Output the (x, y) coordinate of the center of the cell containing the given text.  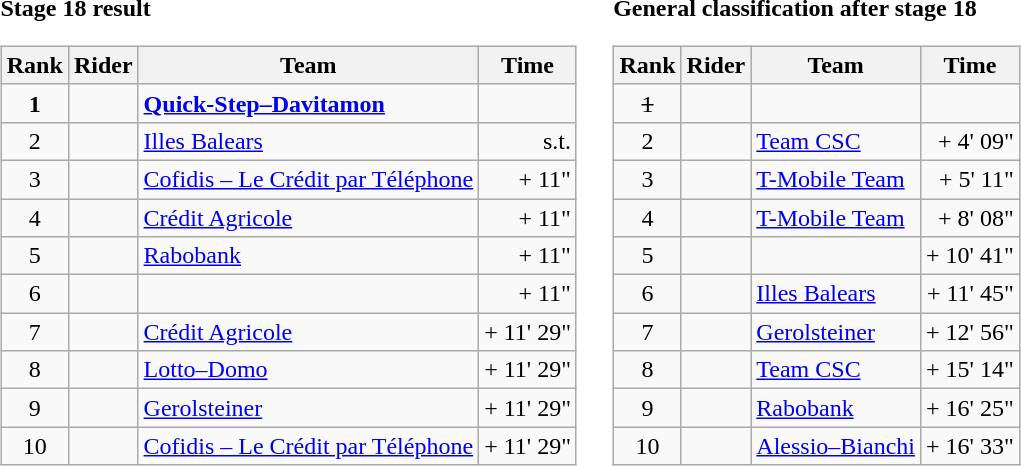
+ 11' 45" (970, 294)
+ 15' 14" (970, 370)
Lotto–Domo (308, 370)
+ 12' 56" (970, 332)
+ 16' 33" (970, 446)
+ 16' 25" (970, 408)
s.t. (528, 141)
Quick-Step–Davitamon (308, 103)
Alessio–Bianchi (836, 446)
+ 10' 41" (970, 256)
+ 5' 11" (970, 179)
+ 4' 09" (970, 141)
+ 8' 08" (970, 217)
